Scan for the cell matching the given text and deliver its (x, y) coordinate at center. 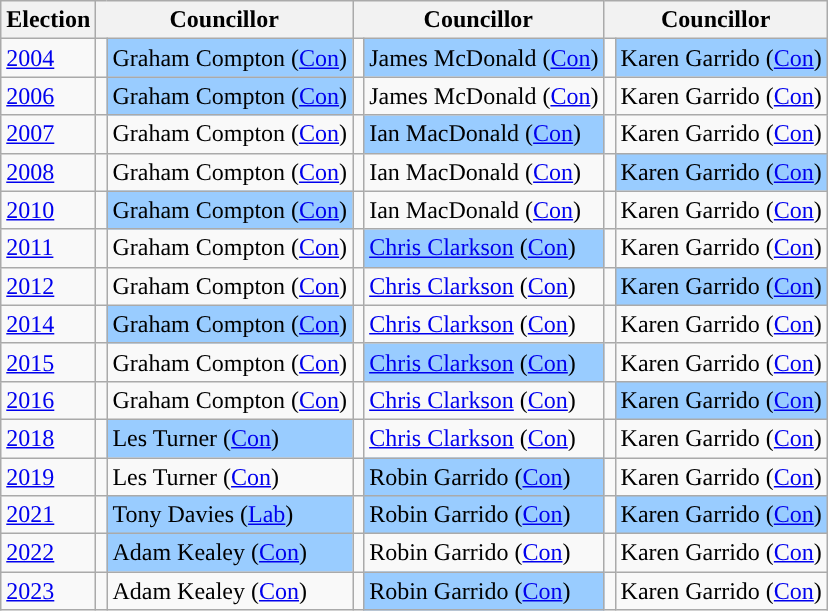
2014 (48, 324)
2019 (48, 477)
2021 (48, 515)
2010 (48, 210)
Tony Davies (Lab) (230, 515)
2022 (48, 553)
2008 (48, 172)
2016 (48, 400)
Election (48, 20)
2011 (48, 248)
2015 (48, 362)
2012 (48, 286)
2006 (48, 96)
2007 (48, 134)
2023 (48, 591)
2004 (48, 58)
2018 (48, 438)
